Identify which cell holds the provided text, then report its (X, Y) central coordinate. 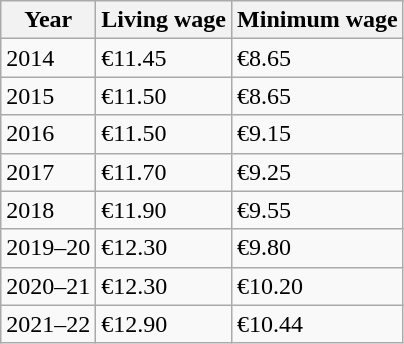
2014 (48, 58)
2018 (48, 210)
€10.20 (318, 286)
2017 (48, 172)
€9.15 (318, 134)
2019–20 (48, 248)
€9.25 (318, 172)
Year (48, 20)
Minimum wage (318, 20)
€10.44 (318, 324)
€11.70 (164, 172)
€12.90 (164, 324)
€11.45 (164, 58)
2020–21 (48, 286)
2021–22 (48, 324)
Living wage (164, 20)
€11.90 (164, 210)
€9.80 (318, 248)
2015 (48, 96)
2016 (48, 134)
€9.55 (318, 210)
